Scan for the cell matching the given text and deliver its [x, y] coordinate at center. 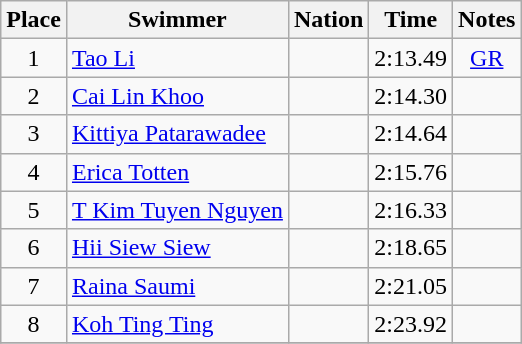
2:13.49 [411, 58]
6 [34, 248]
8 [34, 324]
Erica Totten [177, 172]
Cai Lin Khoo [177, 96]
2:14.64 [411, 134]
Raina Saumi [177, 286]
2:16.33 [411, 210]
Nation [328, 20]
4 [34, 172]
3 [34, 134]
1 [34, 58]
Kittiya Patarawadee [177, 134]
Place [34, 20]
2:21.05 [411, 286]
GR [487, 58]
2:14.30 [411, 96]
2:23.92 [411, 324]
2:18.65 [411, 248]
Time [411, 20]
Koh Ting Ting [177, 324]
2 [34, 96]
2:15.76 [411, 172]
7 [34, 286]
Swimmer [177, 20]
5 [34, 210]
T Kim Tuyen Nguyen [177, 210]
Tao Li [177, 58]
Hii Siew Siew [177, 248]
Notes [487, 20]
